Scan for the cell matching the given text and deliver its [x, y] coordinate at center. 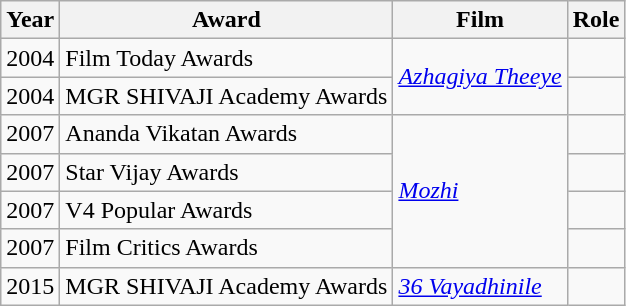
Film [480, 20]
Award [226, 20]
2015 [30, 286]
Azhagiya Theeye [480, 77]
36 Vayadhinile [480, 286]
V4 Popular Awards [226, 210]
Film Critics Awards [226, 248]
Ananda Vikatan Awards [226, 134]
Star Vijay Awards [226, 172]
Film Today Awards [226, 58]
Role [596, 20]
Year [30, 20]
Mozhi [480, 191]
